Detect which cell encompasses the target text, then output its [x, y] center coordinate. 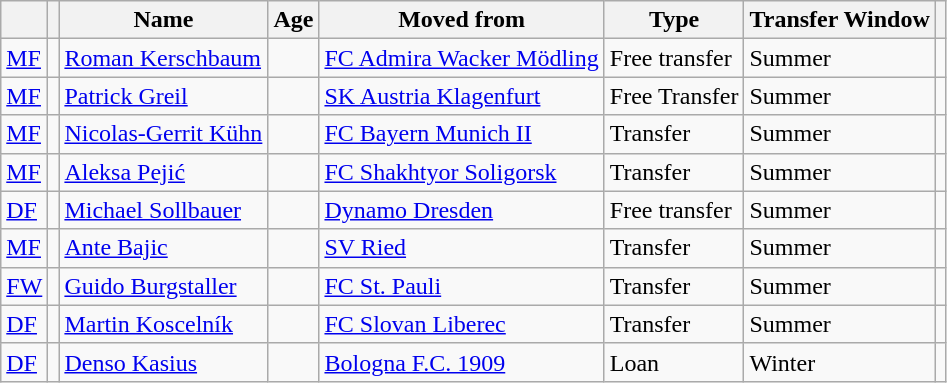
SK Austria Klagenfurt [462, 96]
Loan [674, 362]
FC Shakhtyor Soligorsk [462, 172]
Roman Kerschbaum [164, 58]
FC Bayern Munich II [462, 134]
Nicolas-Gerrit Kühn [164, 134]
FW [24, 286]
Transfer Window [840, 20]
Moved from [462, 20]
Denso Kasius [164, 362]
Free Transfer [674, 96]
Patrick Greil [164, 96]
Bologna F.C. 1909 [462, 362]
Aleksa Pejić [164, 172]
Ante Bajic [164, 248]
Name [164, 20]
Martin Koscelník [164, 324]
Age [294, 20]
FC Slovan Liberec [462, 324]
Michael Sollbauer [164, 210]
Guido Burgstaller [164, 286]
Type [674, 20]
FC Admira Wacker Mödling [462, 58]
Winter [840, 362]
Dynamo Dresden [462, 210]
SV Ried [462, 248]
FC St. Pauli [462, 286]
